Return [X, Y] of the center of cell containing provided text 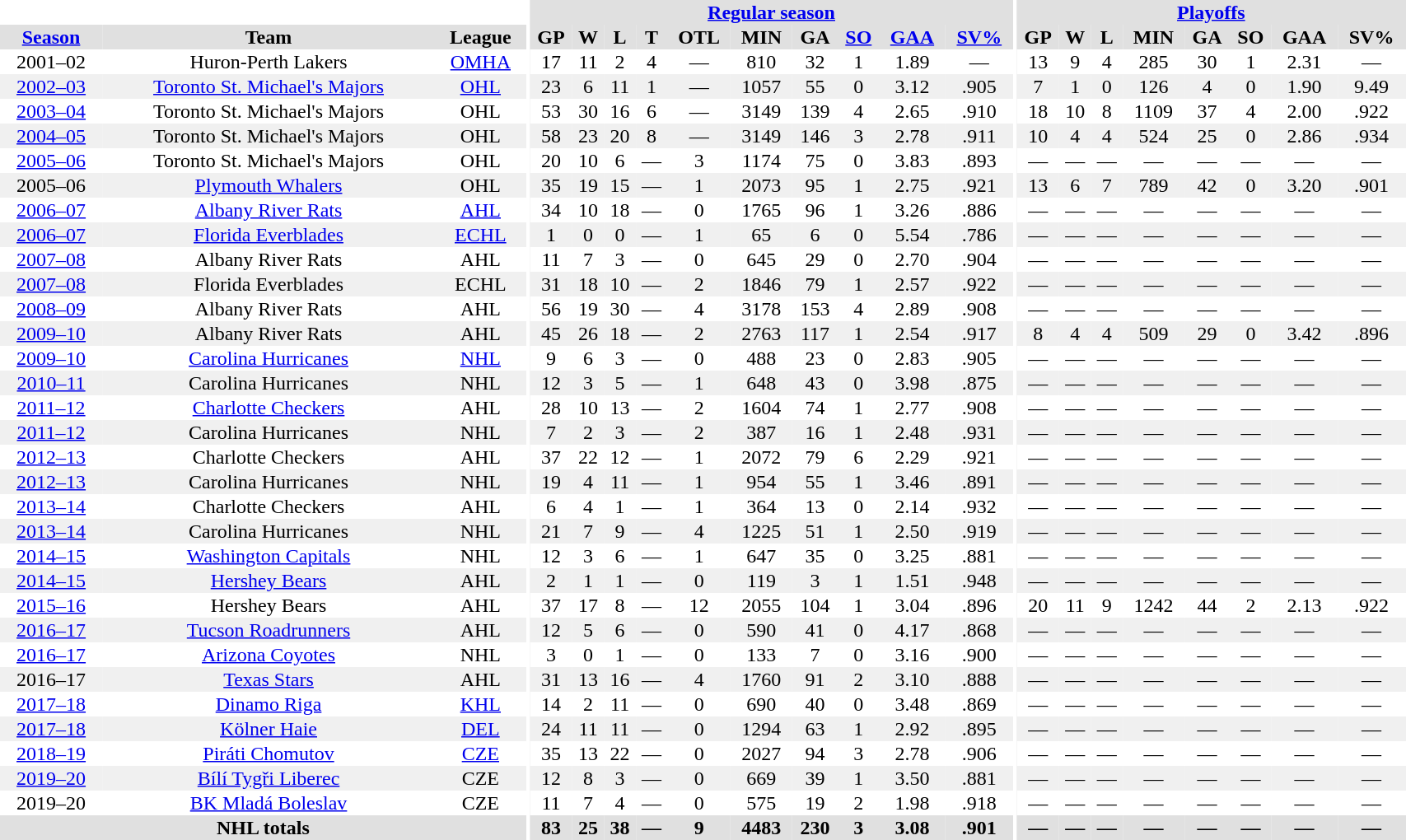
45 [551, 334]
139 [815, 111]
3.10 [912, 679]
133 [761, 655]
2.89 [912, 309]
230 [815, 828]
51 [815, 531]
2.00 [1304, 111]
83 [551, 828]
NHL totals [264, 828]
3.98 [912, 383]
2073 [761, 185]
509 [1153, 334]
Season [51, 37]
690 [761, 704]
.888 [979, 679]
2008–09 [51, 309]
.917 [979, 334]
91 [815, 679]
2018–19 [51, 754]
.891 [979, 482]
285 [1153, 62]
3.20 [1304, 185]
810 [761, 62]
38 [619, 828]
Piráti Chomutov [269, 754]
1174 [761, 161]
.893 [979, 161]
387 [761, 432]
58 [551, 136]
1057 [761, 86]
.910 [979, 111]
Team [269, 37]
.786 [979, 235]
.932 [979, 506]
.868 [979, 630]
1846 [761, 284]
2.31 [1304, 62]
Plymouth Whalers [269, 185]
117 [815, 334]
2.48 [912, 432]
2015–16 [51, 605]
3.08 [912, 828]
53 [551, 111]
75 [815, 161]
3.48 [912, 704]
1.98 [912, 803]
41 [815, 630]
669 [761, 778]
2055 [761, 605]
34 [551, 210]
3.42 [1304, 334]
146 [815, 136]
2072 [761, 457]
1604 [761, 408]
153 [815, 309]
2.77 [912, 408]
524 [1153, 136]
Bílí Tygři Liberec [269, 778]
364 [761, 506]
4.17 [912, 630]
26 [588, 334]
95 [815, 185]
575 [761, 803]
2.29 [912, 457]
104 [815, 605]
KHL [481, 704]
3.50 [912, 778]
44 [1207, 605]
1.51 [912, 581]
21 [551, 531]
.886 [979, 210]
DEL [481, 729]
3.16 [912, 655]
.895 [979, 729]
2763 [761, 334]
.904 [979, 259]
3.04 [912, 605]
.934 [1372, 136]
OMHA [481, 62]
.875 [979, 383]
94 [815, 754]
.900 [979, 655]
T [652, 37]
3.12 [912, 86]
2003–04 [51, 111]
5.54 [912, 235]
3178 [761, 309]
.869 [979, 704]
2.75 [912, 185]
2.83 [912, 358]
Regular season [771, 12]
3.46 [912, 482]
3.25 [912, 556]
1109 [1153, 111]
28 [551, 408]
14 [551, 704]
Arizona Coyotes [269, 655]
OTL [698, 37]
1225 [761, 531]
1242 [1153, 605]
1765 [761, 210]
1.89 [912, 62]
Tucson Roadrunners [269, 630]
126 [1153, 86]
1.90 [1304, 86]
2002–03 [51, 86]
2001–02 [51, 62]
2.54 [912, 334]
4483 [761, 828]
.911 [979, 136]
15 [619, 185]
3.83 [912, 161]
40 [815, 704]
.919 [979, 531]
32 [815, 62]
2.14 [912, 506]
648 [761, 383]
.948 [979, 581]
65 [761, 235]
488 [761, 358]
9.49 [1372, 86]
Huron-Perth Lakers [269, 62]
2.50 [912, 531]
Kölner Haie [269, 729]
63 [815, 729]
645 [761, 259]
789 [1153, 185]
3.26 [912, 210]
119 [761, 581]
1294 [761, 729]
954 [761, 482]
Playoffs [1211, 12]
.931 [979, 432]
2.13 [1304, 605]
BK Mladá Boleslav [269, 803]
56 [551, 309]
2027 [761, 754]
2004–05 [51, 136]
24 [551, 729]
2.57 [912, 284]
96 [815, 210]
43 [815, 383]
1760 [761, 679]
.906 [979, 754]
Dinamo Riga [269, 704]
Texas Stars [269, 679]
2.65 [912, 111]
2010–11 [51, 383]
.918 [979, 803]
74 [815, 408]
2.86 [1304, 136]
590 [761, 630]
2.92 [912, 729]
647 [761, 556]
2.70 [912, 259]
39 [815, 778]
League [481, 37]
Washington Capitals [269, 556]
42 [1207, 185]
